Capture the cell that displays the provided text and extract its (x, y) central coordinate. 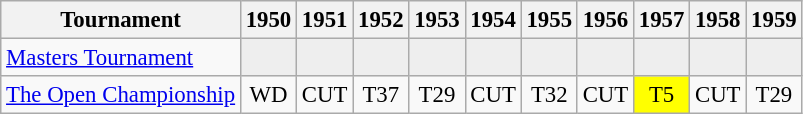
T37 (381, 95)
The Open Championship (121, 95)
WD (268, 95)
T5 (661, 95)
1954 (493, 20)
1953 (437, 20)
1958 (718, 20)
1951 (325, 20)
1955 (549, 20)
1956 (605, 20)
T32 (549, 95)
1959 (774, 20)
Tournament (121, 20)
Masters Tournament (121, 58)
1957 (661, 20)
1952 (381, 20)
1950 (268, 20)
